Extract the [x, y] coordinate from the center of the cell holding the provided text.  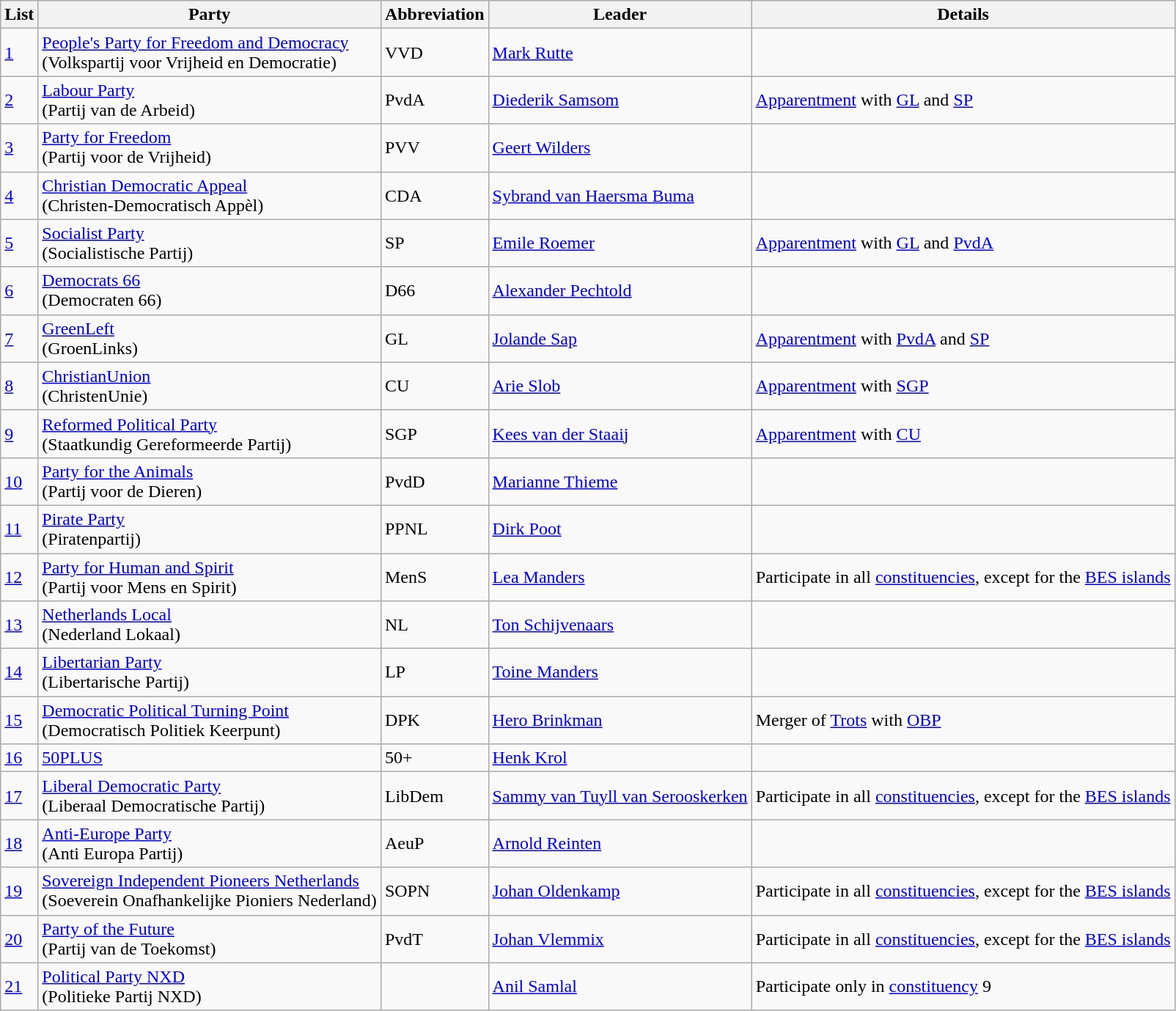
PvdD [434, 481]
Toine Manders [620, 673]
Abbreviation [434, 15]
Emile Roemer [620, 243]
Alexander Pechtold [620, 290]
Party for Human and Spirit(Partij voor Mens en Spirit) [210, 576]
15 [19, 720]
DPK [434, 720]
Apparentment with SGP [963, 386]
Participate only in constituency 9 [963, 987]
Labour Party (Partij van de Arbeid) [210, 100]
12 [19, 576]
Apparentment with GL and SP [963, 100]
Jolande Sap [620, 339]
Kees van der Staaij [620, 434]
AeuP [434, 843]
Anti-Europe Party(Anti Europa Partij) [210, 843]
Anil Samlal [620, 987]
Diederik Samsom [620, 100]
13 [19, 625]
PvdA [434, 100]
Libertarian Party(Libertarische Partij) [210, 673]
Political Party NXD(Politieke Partij NXD) [210, 987]
D66 [434, 290]
7 [19, 339]
People's Party for Freedom and Democracy (Volkspartij voor Vrijheid en Democratie) [210, 53]
Apparentment with CU [963, 434]
Democratic Political Turning Point(Democratisch Politiek Keerpunt) [210, 720]
10 [19, 481]
Sybrand van Haersma Buma [620, 195]
8 [19, 386]
Lea Manders [620, 576]
20 [19, 938]
CDA [434, 195]
ChristianUnion (ChristenUnie) [210, 386]
Sovereign Independent Pioneers Netherlands(Soeverein Onafhankelijke Pioniers Nederland) [210, 891]
PPNL [434, 529]
Party [210, 15]
LibDem [434, 796]
50PLUS [210, 758]
Party for the Animals (Partij voor de Dieren) [210, 481]
Johan Vlemmix [620, 938]
PVV [434, 148]
Reformed Political Party (Staatkundig Gereformeerde Partij) [210, 434]
Party of the Future(Partij van de Toekomst) [210, 938]
Liberal Democratic Party(Liberaal Democratische Partij) [210, 796]
Marianne Thieme [620, 481]
Henk Krol [620, 758]
GreenLeft (GroenLinks) [210, 339]
6 [19, 290]
1 [19, 53]
Hero Brinkman [620, 720]
PvdT [434, 938]
MenS [434, 576]
4 [19, 195]
18 [19, 843]
Pirate Party(Piratenpartij) [210, 529]
CU [434, 386]
Socialist Party (Socialistische Partij) [210, 243]
Johan Oldenkamp [620, 891]
Dirk Poot [620, 529]
SGP [434, 434]
Party for Freedom (Partij voor de Vrijheid) [210, 148]
50+ [434, 758]
14 [19, 673]
Apparentment with GL and PvdA [963, 243]
Geert Wilders [620, 148]
Arie Slob [620, 386]
Mark Rutte [620, 53]
21 [19, 987]
Merger of Trots with OBP [963, 720]
Sammy van Tuyll van Serooskerken [620, 796]
VVD [434, 53]
SOPN [434, 891]
Ton Schijvenaars [620, 625]
Details [963, 15]
9 [19, 434]
NL [434, 625]
2 [19, 100]
Apparentment with PvdA and SP [963, 339]
Leader [620, 15]
3 [19, 148]
Christian Democratic Appeal (Christen-Democratisch Appèl) [210, 195]
List [19, 15]
19 [19, 891]
11 [19, 529]
GL [434, 339]
16 [19, 758]
Arnold Reinten [620, 843]
SP [434, 243]
5 [19, 243]
LP [434, 673]
17 [19, 796]
Democrats 66 (Democraten 66) [210, 290]
Netherlands Local(Nederland Lokaal) [210, 625]
